Identify which cell holds the provided text, then report its (x, y) central coordinate. 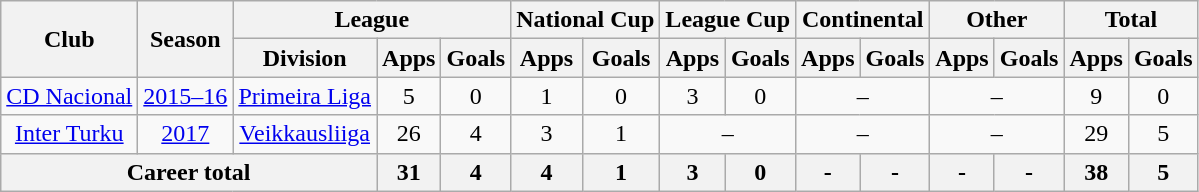
Veikkausliiga (305, 134)
38 (1096, 172)
Other (997, 20)
Division (305, 58)
League Cup (728, 20)
29 (1096, 134)
CD Nacional (70, 96)
Total (1131, 20)
31 (409, 172)
2017 (186, 134)
Primeira Liga (305, 96)
League (372, 20)
National Cup (586, 20)
2015–16 (186, 96)
Career total (189, 172)
Season (186, 39)
Continental (863, 20)
9 (1096, 96)
26 (409, 134)
Club (70, 39)
Inter Turku (70, 134)
